Search for the cell housing the specified text and yield its [X, Y] center coordinate. 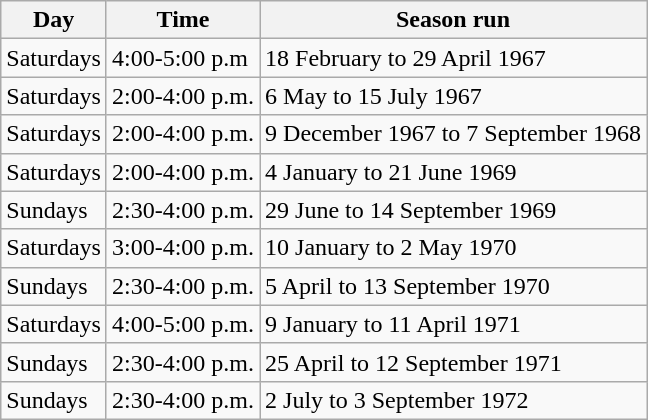
3:00-4:00 p.m. [182, 248]
25 April to 12 September 1971 [454, 362]
Season run [454, 20]
5 April to 13 September 1970 [454, 286]
2 July to 3 September 1972 [454, 400]
9 December 1967 to 7 September 1968 [454, 134]
Day [54, 20]
18 February to 29 April 1967 [454, 58]
29 June to 14 September 1969 [454, 210]
4:00-5:00 p.m [182, 58]
Time [182, 20]
4 January to 21 June 1969 [454, 172]
6 May to 15 July 1967 [454, 96]
4:00-5:00 p.m. [182, 324]
9 January to 11 April 1971 [454, 324]
10 January to 2 May 1970 [454, 248]
